Capture the cell that displays the provided text and extract its [X, Y] central coordinate. 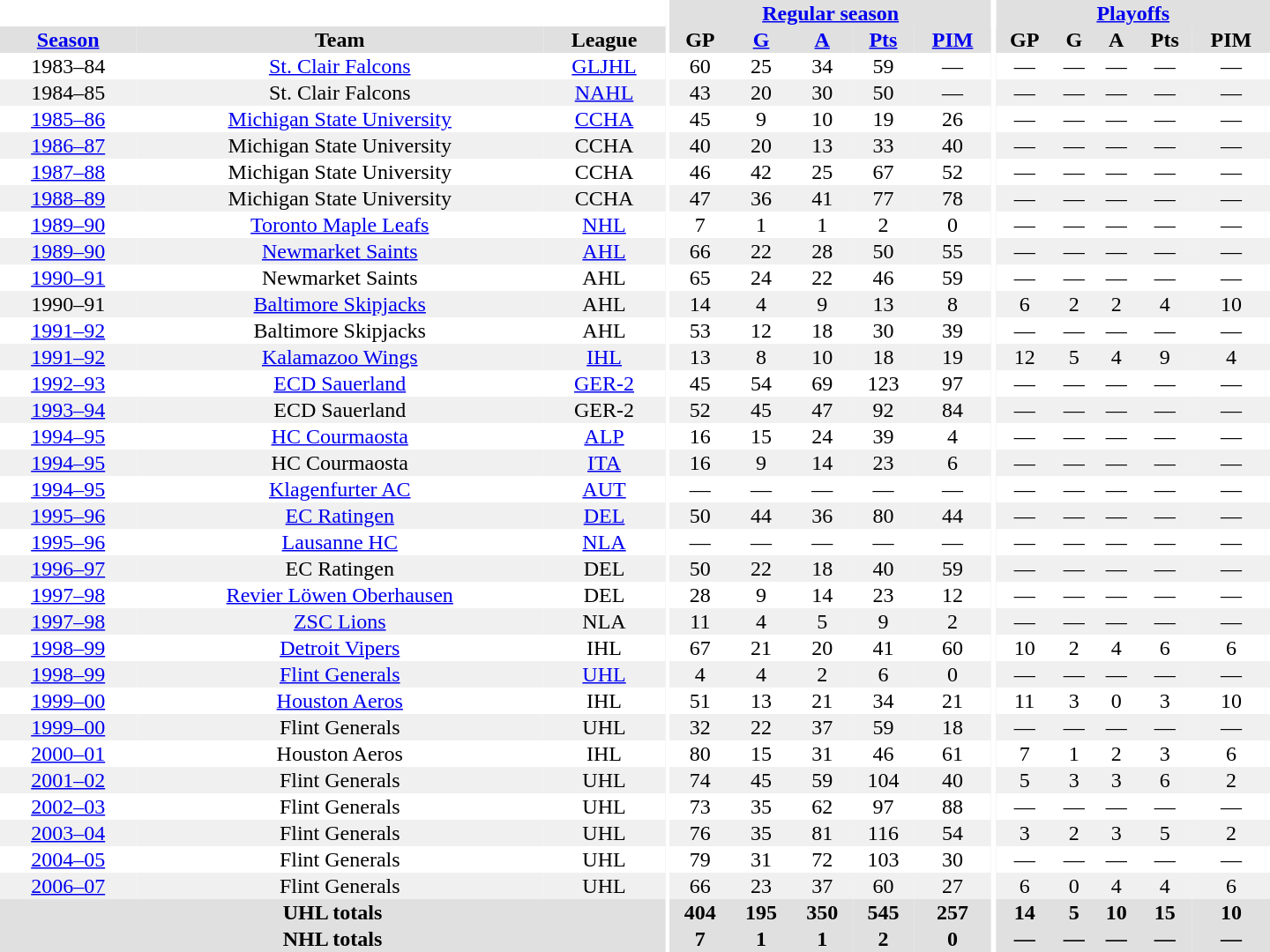
Season [68, 40]
1985–86 [68, 119]
Playoffs [1132, 13]
AUT [604, 489]
NHL totals [332, 939]
UHL totals [332, 912]
84 [952, 410]
81 [822, 833]
77 [884, 198]
92 [884, 410]
1983–84 [68, 66]
Regular season [831, 13]
123 [884, 383]
1986–87 [68, 145]
1988–89 [68, 198]
104 [884, 780]
74 [700, 780]
51 [700, 701]
27 [952, 886]
2002–03 [68, 807]
32 [700, 727]
Kalamazoo Wings [340, 357]
195 [760, 912]
53 [700, 331]
43 [700, 93]
League [604, 40]
Lausanne HC [340, 542]
103 [884, 859]
Detroit Vipers [340, 648]
116 [884, 833]
88 [952, 807]
NHL [604, 225]
73 [700, 807]
257 [952, 912]
1993–94 [68, 410]
76 [700, 833]
Toronto Maple Leafs [340, 225]
61 [952, 754]
Team [340, 40]
ALP [604, 436]
545 [884, 912]
79 [700, 859]
Klagenfurter AC [340, 489]
2004–05 [68, 859]
26 [952, 119]
1984–85 [68, 93]
404 [700, 912]
Revier Löwen Oberhausen [340, 595]
1996–97 [68, 569]
62 [822, 807]
2000–01 [68, 754]
69 [822, 383]
72 [822, 859]
42 [760, 172]
NAHL [604, 93]
2006–07 [68, 886]
1987–88 [68, 172]
78 [952, 198]
2003–04 [68, 833]
1992–93 [68, 383]
ZSC Lions [340, 621]
GLJHL [604, 66]
33 [884, 145]
65 [700, 278]
350 [822, 912]
2001–02 [68, 780]
55 [952, 251]
ITA [604, 463]
